Determine the (x, y) coordinate at the center of the cell enclosing the given text.  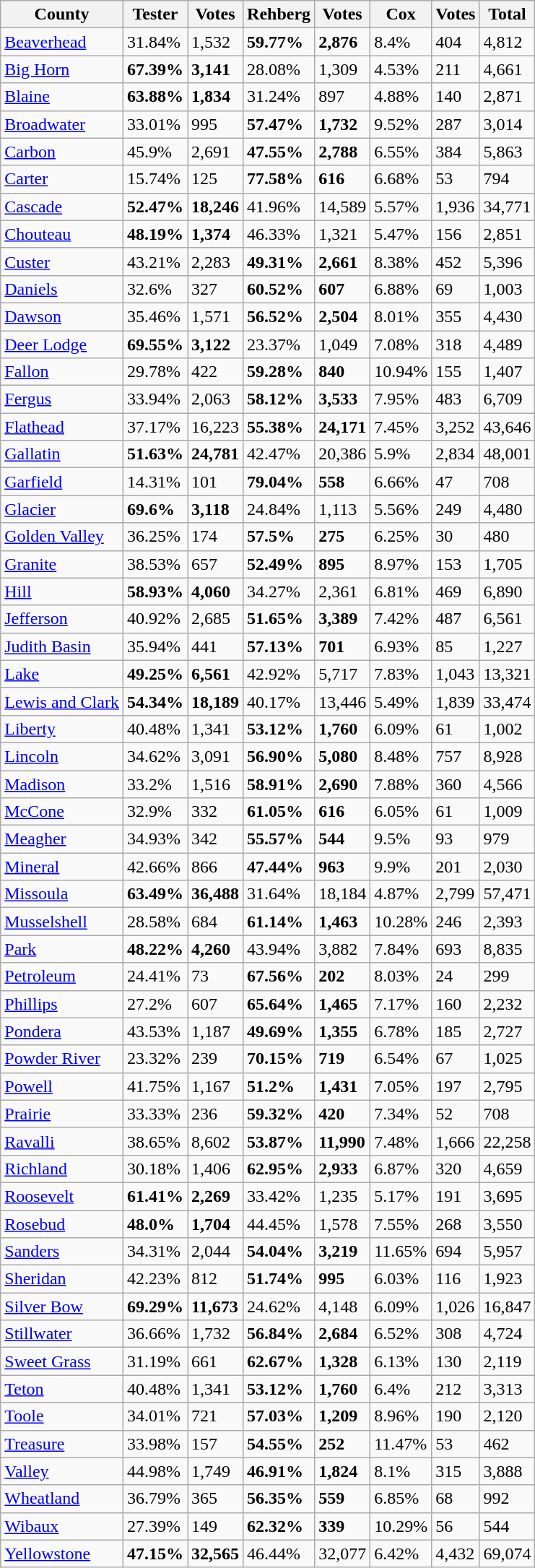
116 (456, 1279)
40.92% (155, 619)
68 (456, 1499)
Broadwater (62, 124)
895 (342, 564)
54.04% (279, 1252)
420 (342, 1114)
69 (456, 289)
239 (215, 1059)
1,705 (507, 564)
57,471 (507, 894)
22,258 (507, 1141)
979 (507, 839)
5.47% (401, 234)
56.90% (279, 756)
28.58% (155, 922)
Glacier (62, 509)
70.15% (279, 1059)
Gallatin (62, 454)
3,882 (342, 949)
62.95% (279, 1169)
34,771 (507, 207)
190 (456, 1416)
2,044 (215, 1252)
Madison (62, 784)
Cox (401, 14)
23.32% (155, 1059)
Mineral (62, 867)
Carter (62, 179)
5.57% (401, 207)
6.55% (401, 152)
155 (456, 372)
140 (456, 97)
Chouteau (62, 234)
59.28% (279, 372)
3,550 (507, 1224)
Rehberg (279, 14)
33,474 (507, 701)
7.05% (401, 1086)
10.94% (401, 372)
4.87% (401, 894)
8.01% (401, 316)
202 (342, 976)
Toole (62, 1416)
558 (342, 482)
7.17% (401, 1004)
866 (215, 867)
34.62% (155, 756)
6.88% (401, 289)
1,571 (215, 316)
30 (456, 537)
Dawson (62, 316)
28.08% (279, 69)
14.31% (155, 482)
47 (456, 482)
56.52% (279, 316)
24,171 (342, 427)
24.84% (279, 509)
67.56% (279, 976)
963 (342, 867)
315 (456, 1471)
8.4% (401, 42)
452 (456, 261)
1,936 (456, 207)
11,673 (215, 1307)
8,928 (507, 756)
3,389 (342, 619)
4,489 (507, 345)
Total (507, 14)
4.88% (401, 97)
24.41% (155, 976)
1,516 (215, 784)
1,374 (215, 234)
693 (456, 949)
34.93% (155, 839)
252 (342, 1444)
49.25% (155, 674)
27.2% (155, 1004)
3,118 (215, 509)
483 (456, 399)
Garfield (62, 482)
8.1% (401, 1471)
42.23% (155, 1279)
6.05% (401, 812)
Fallon (62, 372)
360 (456, 784)
14,589 (342, 207)
8.03% (401, 976)
2,876 (342, 42)
52.47% (155, 207)
1,406 (215, 1169)
62.67% (279, 1361)
5,396 (507, 261)
46.44% (279, 1554)
8.96% (401, 1416)
2,504 (342, 316)
73 (215, 976)
5.17% (401, 1196)
61.41% (155, 1196)
11,990 (342, 1141)
1,834 (215, 97)
355 (456, 316)
4,432 (456, 1554)
43,646 (507, 427)
Wibaux (62, 1526)
57.47% (279, 124)
2,030 (507, 867)
8,602 (215, 1141)
Yellowstone (62, 1554)
Petroleum (62, 976)
246 (456, 922)
48.0% (155, 1224)
211 (456, 69)
Carbon (62, 152)
174 (215, 537)
6.54% (401, 1059)
7.55% (401, 1224)
149 (215, 1526)
4,812 (507, 42)
38.53% (155, 564)
48,001 (507, 454)
Teton (62, 1389)
4,566 (507, 784)
38.65% (155, 1141)
16,223 (215, 427)
Musselshell (62, 922)
63.88% (155, 97)
36.79% (155, 1499)
56 (456, 1526)
197 (456, 1086)
441 (215, 646)
77.58% (279, 179)
1,309 (342, 69)
721 (215, 1416)
Treasure (62, 1444)
43.94% (279, 949)
Deer Lodge (62, 345)
7.95% (401, 399)
3,533 (342, 399)
1,026 (456, 1307)
69.6% (155, 509)
3,141 (215, 69)
3,122 (215, 345)
15.74% (155, 179)
32.6% (155, 289)
56.35% (279, 1499)
59.32% (279, 1114)
Sweet Grass (62, 1361)
9.9% (401, 867)
469 (456, 592)
2,063 (215, 399)
49.69% (279, 1031)
1,463 (342, 922)
18,189 (215, 701)
2,851 (507, 234)
6.85% (401, 1499)
1,167 (215, 1086)
5.49% (401, 701)
101 (215, 482)
32,077 (342, 1554)
5,863 (507, 152)
3,695 (507, 1196)
44.98% (155, 1471)
6.78% (401, 1031)
156 (456, 234)
2,393 (507, 922)
33.01% (155, 124)
43.53% (155, 1031)
40.17% (279, 701)
840 (342, 372)
55.57% (279, 839)
897 (342, 97)
54.55% (279, 1444)
1,049 (342, 345)
16,847 (507, 1307)
1,113 (342, 509)
69.29% (155, 1307)
2,232 (507, 1004)
11.47% (401, 1444)
2,799 (456, 894)
McCone (62, 812)
2,684 (342, 1334)
Blaine (62, 97)
4,060 (215, 592)
Richland (62, 1169)
1,704 (215, 1224)
4,430 (507, 316)
185 (456, 1031)
36,488 (215, 894)
794 (507, 179)
Prairie (62, 1114)
1,043 (456, 674)
487 (456, 619)
Rosebud (62, 1224)
Pondera (62, 1031)
6.93% (401, 646)
18,246 (215, 207)
6,709 (507, 399)
56.84% (279, 1334)
384 (456, 152)
52.49% (279, 564)
1,923 (507, 1279)
Park (62, 949)
657 (215, 564)
2,690 (342, 784)
29.78% (155, 372)
694 (456, 1252)
32.9% (155, 812)
11.65% (401, 1252)
1,749 (215, 1471)
130 (456, 1361)
27.39% (155, 1526)
3,014 (507, 124)
24 (456, 976)
5,080 (342, 756)
7.42% (401, 619)
160 (456, 1004)
3,888 (507, 1471)
34.27% (279, 592)
Flathead (62, 427)
308 (456, 1334)
34.31% (155, 1252)
2,691 (215, 152)
6.66% (401, 482)
318 (456, 345)
52 (456, 1114)
59.77% (279, 42)
51.65% (279, 619)
8.38% (401, 261)
37.17% (155, 427)
7.88% (401, 784)
Valley (62, 1471)
Lewis and Clark (62, 701)
Big Horn (62, 69)
2,933 (342, 1169)
8.97% (401, 564)
4,724 (507, 1334)
48.22% (155, 949)
2,871 (507, 97)
Meagher (62, 839)
153 (456, 564)
2,119 (507, 1361)
1,839 (456, 701)
268 (456, 1224)
1,187 (215, 1031)
2,361 (342, 592)
62.32% (279, 1526)
Golden Valley (62, 537)
67 (456, 1059)
30.18% (155, 1169)
249 (456, 509)
10.29% (401, 1526)
48.19% (155, 234)
Jefferson (62, 619)
18,184 (342, 894)
701 (342, 646)
Hill (62, 592)
31.19% (155, 1361)
Missoula (62, 894)
8,835 (507, 949)
Sheridan (62, 1279)
57.13% (279, 646)
58.12% (279, 399)
287 (456, 124)
1,666 (456, 1141)
23.37% (279, 345)
191 (456, 1196)
33.42% (279, 1196)
157 (215, 1444)
719 (342, 1059)
8.48% (401, 756)
6,890 (507, 592)
Daniels (62, 289)
69.55% (155, 345)
47.55% (279, 152)
3,313 (507, 1389)
51.63% (155, 454)
275 (342, 537)
Stillwater (62, 1334)
33.98% (155, 1444)
33.33% (155, 1114)
320 (456, 1169)
1,025 (507, 1059)
1,407 (507, 372)
Powell (62, 1086)
6.68% (401, 179)
53.87% (279, 1141)
33.94% (155, 399)
47.44% (279, 867)
6.87% (401, 1169)
236 (215, 1114)
4,260 (215, 949)
57.5% (279, 537)
49.31% (279, 261)
1,321 (342, 234)
93 (456, 839)
327 (215, 289)
4.53% (401, 69)
20,386 (342, 454)
Roosevelt (62, 1196)
58.91% (279, 784)
Powder River (62, 1059)
2,120 (507, 1416)
43.21% (155, 261)
Silver Bow (62, 1307)
51.74% (279, 1279)
79.04% (279, 482)
6.13% (401, 1361)
31.64% (279, 894)
212 (456, 1389)
1,465 (342, 1004)
1,431 (342, 1086)
34.01% (155, 1416)
125 (215, 179)
422 (215, 372)
5,717 (342, 674)
42.47% (279, 454)
462 (507, 1444)
Tester (155, 14)
661 (215, 1361)
1,003 (507, 289)
6.25% (401, 537)
41.75% (155, 1086)
32,565 (215, 1554)
46.33% (279, 234)
339 (342, 1526)
Custer (62, 261)
2,661 (342, 261)
6.4% (401, 1389)
201 (456, 867)
31.24% (279, 97)
36.25% (155, 537)
3,091 (215, 756)
332 (215, 812)
6.52% (401, 1334)
10.28% (401, 922)
Ravalli (62, 1141)
1,235 (342, 1196)
757 (456, 756)
Liberty (62, 729)
1,532 (215, 42)
6.81% (401, 592)
2,788 (342, 152)
51.2% (279, 1086)
2,283 (215, 261)
2,834 (456, 454)
Judith Basin (62, 646)
54.34% (155, 701)
342 (215, 839)
13,446 (342, 701)
559 (342, 1499)
1,009 (507, 812)
2,269 (215, 1196)
Lake (62, 674)
1,002 (507, 729)
4,661 (507, 69)
46.91% (279, 1471)
Beaverhead (62, 42)
4,480 (507, 509)
61.14% (279, 922)
61.05% (279, 812)
9.5% (401, 839)
7.45% (401, 427)
65.64% (279, 1004)
5,957 (507, 1252)
85 (456, 646)
Granite (62, 564)
63.49% (155, 894)
1,328 (342, 1361)
6.42% (401, 1554)
13,321 (507, 674)
6.03% (401, 1279)
Lincoln (62, 756)
2,795 (507, 1086)
7.48% (401, 1141)
365 (215, 1499)
42.66% (155, 867)
1,578 (342, 1224)
7.83% (401, 674)
31.84% (155, 42)
5.9% (401, 454)
Cascade (62, 207)
35.46% (155, 316)
35.94% (155, 646)
55.38% (279, 427)
992 (507, 1499)
Phillips (62, 1004)
1,209 (342, 1416)
57.03% (279, 1416)
24.62% (279, 1307)
33.2% (155, 784)
47.15% (155, 1554)
Sanders (62, 1252)
67.39% (155, 69)
299 (507, 976)
36.66% (155, 1334)
4,148 (342, 1307)
404 (456, 42)
4,659 (507, 1169)
41.96% (279, 207)
44.45% (279, 1224)
1,824 (342, 1471)
2,685 (215, 619)
24,781 (215, 454)
812 (215, 1279)
7.34% (401, 1114)
3,252 (456, 427)
42.92% (279, 674)
Fergus (62, 399)
1,355 (342, 1031)
7.84% (401, 949)
5.56% (401, 509)
45.9% (155, 152)
69,074 (507, 1554)
58.93% (155, 592)
County (62, 14)
2,727 (507, 1031)
7.08% (401, 345)
9.52% (401, 124)
684 (215, 922)
60.52% (279, 289)
Wheatland (62, 1499)
480 (507, 537)
1,227 (507, 646)
3,219 (342, 1252)
